Provide the [x, y] coordinate of the cell's center where the given text is located.  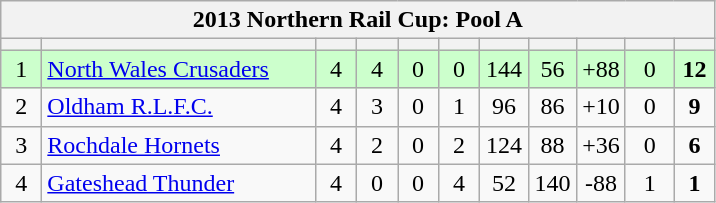
Rochdale Hornets [179, 145]
86 [552, 107]
2013 Northern Rail Cup: Pool A [358, 20]
144 [504, 69]
+10 [602, 107]
9 [694, 107]
+88 [602, 69]
52 [504, 183]
-88 [602, 183]
6 [694, 145]
56 [552, 69]
140 [552, 183]
88 [552, 145]
Oldham R.L.F.C. [179, 107]
+36 [602, 145]
Gateshead Thunder [179, 183]
12 [694, 69]
96 [504, 107]
124 [504, 145]
North Wales Crusaders [179, 69]
